Capture the cell that displays the provided text and extract its (X, Y) central coordinate. 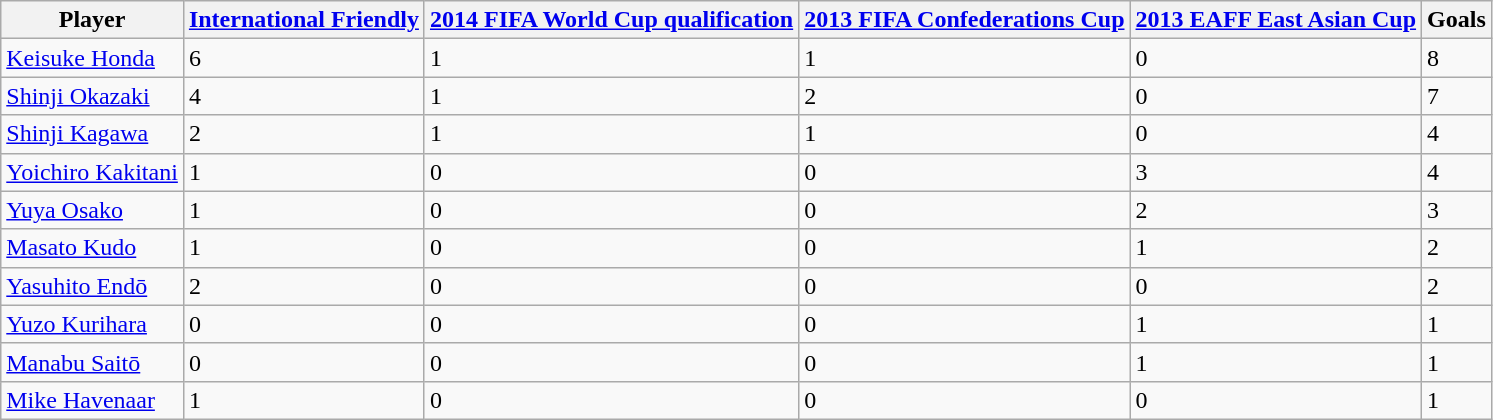
Shinji Kagawa (92, 134)
Manabu Saitō (92, 362)
Shinji Okazaki (92, 96)
2013 EAFF East Asian Cup (1276, 20)
Mike Havenaar (92, 400)
Player (92, 20)
7 (1457, 96)
International Friendly (304, 20)
Yuzo Kurihara (92, 324)
2013 FIFA Confederations Cup (964, 20)
Yuya Osako (92, 210)
Yoichiro Kakitani (92, 172)
Keisuke Honda (92, 58)
Yasuhito Endō (92, 286)
Masato Kudo (92, 248)
8 (1457, 58)
Goals (1457, 20)
2014 FIFA World Cup qualification (611, 20)
6 (304, 58)
